Output the (X, Y) coordinate of the center of the cell containing the given text.  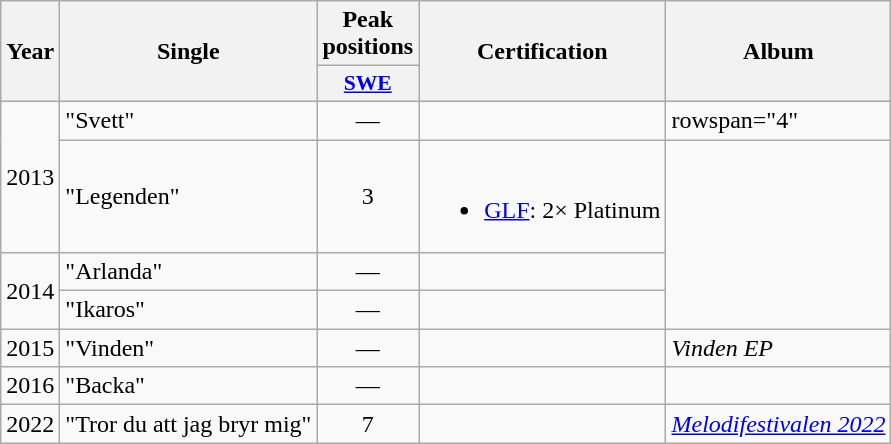
3 (368, 196)
2016 (30, 386)
"Tror du att jag bryr mig" (188, 424)
Peak positions (368, 34)
"Arlanda" (188, 272)
Single (188, 52)
Album (778, 52)
"Vinden" (188, 348)
GLF: 2× Platinum (542, 196)
"Ikaros" (188, 310)
"Backa" (188, 386)
2015 (30, 348)
2013 (30, 176)
rowspan="4" (778, 120)
Vinden EP (778, 348)
2022 (30, 424)
Certification (542, 52)
Melodifestivalen 2022 (778, 424)
Year (30, 52)
"Svett" (188, 120)
7 (368, 424)
"Legenden" (188, 196)
2014 (30, 291)
SWE (368, 84)
